Detect which cell encompasses the target text, then output its [x, y] center coordinate. 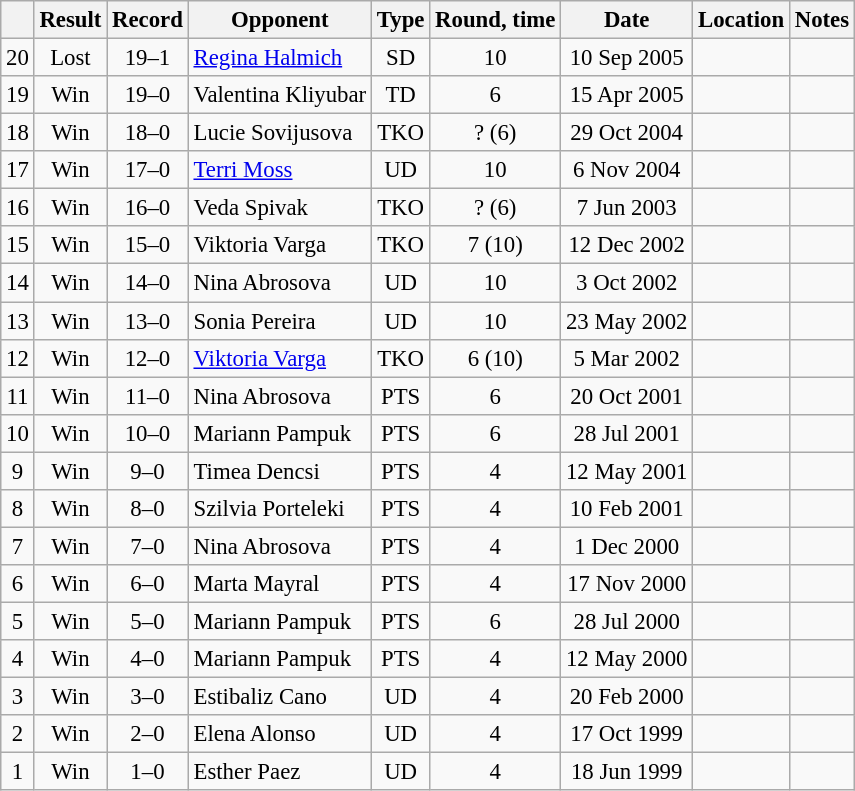
18 Jun 1999 [627, 772]
3–0 [148, 697]
Sonia Pereira [280, 321]
11 [18, 396]
6–0 [148, 584]
5 Mar 2002 [627, 358]
18 [18, 133]
2–0 [148, 734]
Szilvia Porteleki [280, 509]
16 [18, 208]
17 Nov 2000 [627, 584]
Result [70, 20]
Timea Dencsi [280, 471]
Opponent [280, 20]
28 Jul 2001 [627, 433]
13 [18, 321]
19 [18, 95]
8–0 [148, 509]
SD [400, 58]
16–0 [148, 208]
TD [400, 95]
17 [18, 170]
1 Dec 2000 [627, 546]
28 Jul 2000 [627, 621]
6 Nov 2004 [627, 170]
5 [18, 621]
7–0 [148, 546]
7 [18, 546]
14 [18, 283]
3 Oct 2002 [627, 283]
20 Oct 2001 [627, 396]
1–0 [148, 772]
20 [18, 58]
4–0 [148, 659]
Location [742, 20]
23 May 2002 [627, 321]
1 [18, 772]
2 [18, 734]
19–0 [148, 95]
12 Dec 2002 [627, 245]
7 (10) [496, 245]
10–0 [148, 433]
Veda Spivak [280, 208]
Type [400, 20]
12 May 2001 [627, 471]
15 Apr 2005 [627, 95]
Elena Alonso [280, 734]
Record [148, 20]
10 Sep 2005 [627, 58]
10 Feb 2001 [627, 509]
6 (10) [496, 358]
8 [18, 509]
14–0 [148, 283]
15–0 [148, 245]
12 [18, 358]
11–0 [148, 396]
5–0 [148, 621]
7 Jun 2003 [627, 208]
9–0 [148, 471]
Regina Halmich [280, 58]
Date [627, 20]
3 [18, 697]
Lost [70, 58]
17–0 [148, 170]
12 May 2000 [627, 659]
29 Oct 2004 [627, 133]
12–0 [148, 358]
13–0 [148, 321]
Valentina Kliyubar [280, 95]
Estibaliz Cano [280, 697]
Esther Paez [280, 772]
Lucie Sovijusova [280, 133]
19–1 [148, 58]
15 [18, 245]
20 Feb 2000 [627, 697]
Marta Mayral [280, 584]
Terri Moss [280, 170]
9 [18, 471]
Round, time [496, 20]
Notes [822, 20]
18–0 [148, 133]
17 Oct 1999 [627, 734]
